For the text-containing cell, return its midpoint in (x, y) coordinate format. 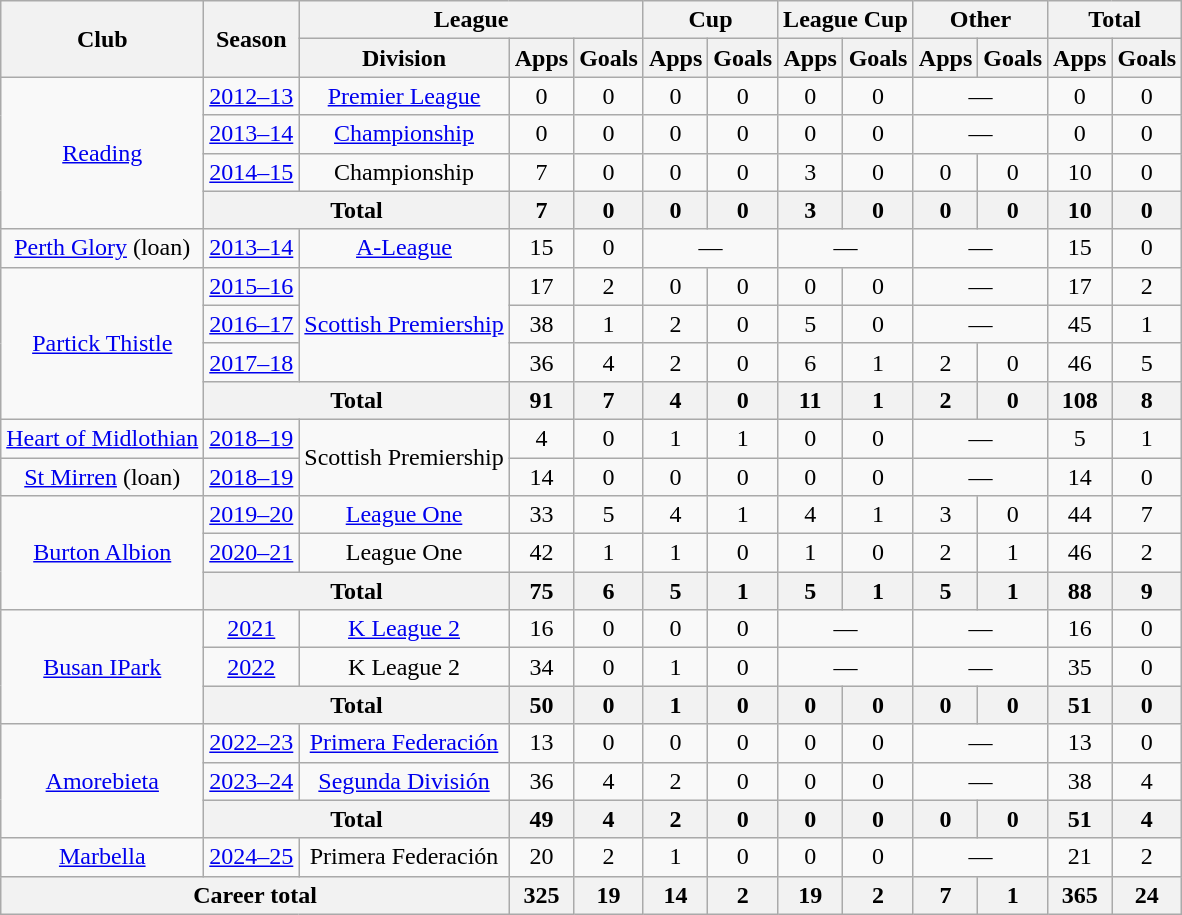
Season (252, 39)
Busan IPark (102, 667)
Heart of Midlothian (102, 438)
365 (1080, 895)
Marbella (102, 857)
45 (1080, 324)
2019–20 (252, 515)
2020–21 (252, 553)
Perth Glory (loan) (102, 248)
9 (1147, 591)
2024–25 (252, 857)
108 (1080, 400)
88 (1080, 591)
St Mirren (loan) (102, 477)
2015–16 (252, 286)
33 (541, 515)
44 (1080, 515)
League (472, 20)
Premier League (404, 96)
Career total (255, 895)
Segunda División (404, 781)
2016–17 (252, 324)
A-League (404, 248)
League Cup (846, 20)
49 (541, 819)
75 (541, 591)
Club (102, 39)
Burton Albion (102, 553)
8 (1147, 400)
2022–23 (252, 743)
Reading (102, 153)
35 (1080, 667)
42 (541, 553)
2012–13 (252, 96)
2014–15 (252, 172)
24 (1147, 895)
Other (980, 20)
Division (404, 58)
Amorebieta (102, 781)
Partick Thistle (102, 343)
34 (541, 667)
20 (541, 857)
2023–24 (252, 781)
91 (541, 400)
325 (541, 895)
50 (541, 705)
11 (810, 400)
21 (1080, 857)
2022 (252, 667)
Cup (710, 20)
2021 (252, 629)
2017–18 (252, 362)
